Locate the cell with the specified text and output its (x, y) center coordinate. 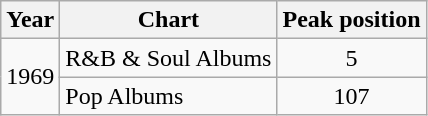
Peak position (352, 20)
1969 (30, 77)
Pop Albums (168, 96)
Chart (168, 20)
Year (30, 20)
107 (352, 96)
R&B & Soul Albums (168, 58)
5 (352, 58)
